Scan for the cell matching the given text and deliver its (X, Y) coordinate at center. 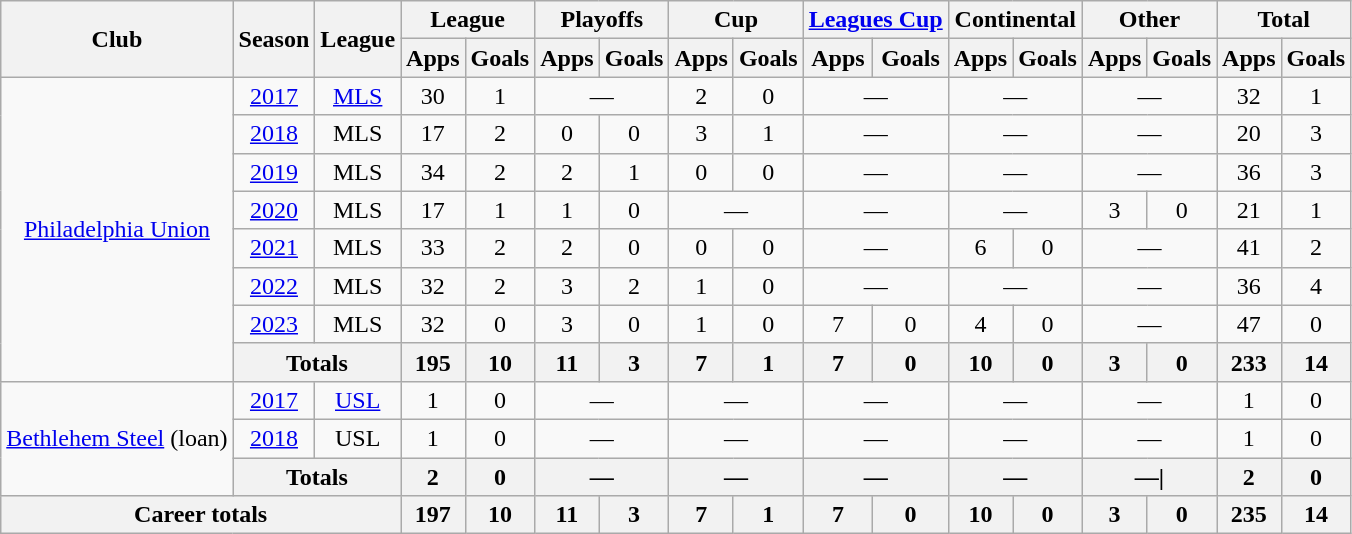
33 (433, 248)
Season (274, 39)
Other (1149, 20)
34 (433, 172)
2020 (274, 210)
6 (980, 248)
Philadelphia Union (117, 229)
2023 (274, 324)
Total (1284, 20)
Leagues Cup (876, 20)
30 (433, 96)
21 (1249, 210)
20 (1249, 134)
Cup (736, 20)
2022 (274, 286)
Club (117, 39)
—| (1149, 477)
41 (1249, 248)
47 (1249, 324)
Playoffs (602, 20)
Career totals (201, 515)
Bethlehem Steel (loan) (117, 438)
197 (433, 515)
Continental (1015, 20)
235 (1249, 515)
2019 (274, 172)
195 (433, 362)
2021 (274, 248)
233 (1249, 362)
